Scan for the cell matching the given text and deliver its [x, y] coordinate at center. 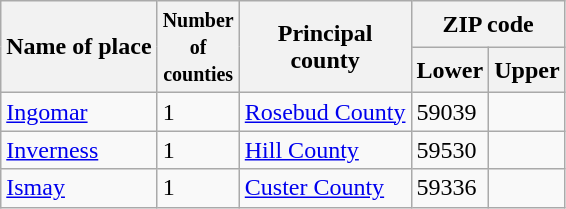
ZIP code [488, 24]
Upper [527, 70]
Name of place [79, 47]
Hill County [325, 150]
Lower [450, 70]
Custer County [325, 188]
Principal county [325, 47]
Ismay [79, 188]
Rosebud County [325, 112]
59336 [450, 188]
Number ofcounties [198, 47]
59039 [450, 112]
59530 [450, 150]
Inverness [79, 150]
Ingomar [79, 112]
